Output the [X, Y] coordinate of the center of the cell containing the given text.  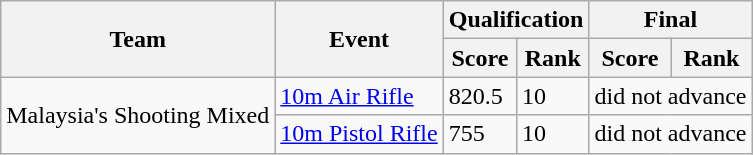
Malaysia's Shooting Mixed [138, 115]
Qualification [516, 20]
10m Air Rifle [359, 96]
820.5 [480, 96]
10m Pistol Rifle [359, 134]
Team [138, 39]
Event [359, 39]
755 [480, 134]
Final [670, 20]
